Locate the cell with the specified text and output its (x, y) center coordinate. 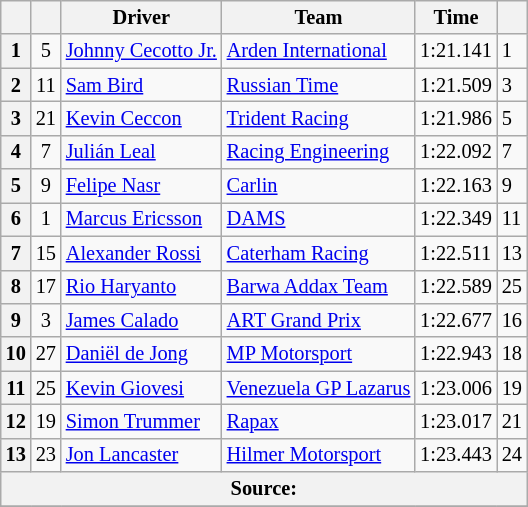
MP Motorsport (318, 354)
1:22.943 (456, 354)
1:21.986 (456, 118)
16 (512, 320)
Source: (264, 489)
Arden International (318, 51)
Felipe Nasr (142, 186)
17 (46, 287)
4 (16, 152)
Kevin Giovesi (142, 388)
Driver (142, 17)
Daniël de Jong (142, 354)
Trident Racing (318, 118)
6 (16, 219)
Simon Trummer (142, 421)
12 (16, 421)
1:23.006 (456, 388)
Marcus Ericsson (142, 219)
23 (46, 455)
1:21.509 (456, 85)
1:22.163 (456, 186)
Venezuela GP Lazarus (318, 388)
15 (46, 253)
Team (318, 17)
Kevin Ceccon (142, 118)
Russian Time (318, 85)
Racing Engineering (318, 152)
8 (16, 287)
James Calado (142, 320)
18 (512, 354)
1:22.589 (456, 287)
1:22.677 (456, 320)
1:22.511 (456, 253)
24 (512, 455)
Rio Haryanto (142, 287)
2 (16, 85)
Caterham Racing (318, 253)
10 (16, 354)
Alexander Rossi (142, 253)
Julián Leal (142, 152)
Sam Bird (142, 85)
1:23.443 (456, 455)
27 (46, 354)
DAMS (318, 219)
1:23.017 (456, 421)
Hilmer Motorsport (318, 455)
Time (456, 17)
1:22.349 (456, 219)
1:21.141 (456, 51)
1:22.092 (456, 152)
Carlin (318, 186)
Rapax (318, 421)
ART Grand Prix (318, 320)
Jon Lancaster (142, 455)
Barwa Addax Team (318, 287)
Johnny Cecotto Jr. (142, 51)
